Pinpoint the cell where the given text exists, returning its [x, y] midpoint coordinate. 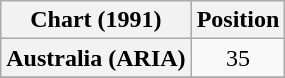
Australia (ARIA) [96, 58]
Chart (1991) [96, 20]
Position [238, 20]
35 [238, 58]
